Locate the cell with the specified text and output its [X, Y] center coordinate. 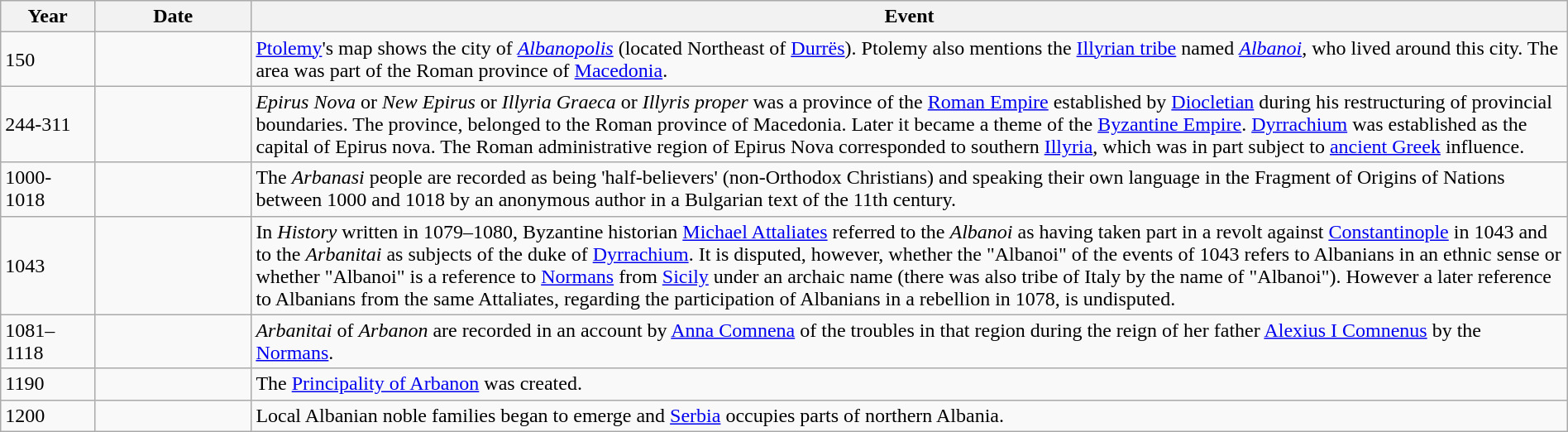
1081–1118 [48, 341]
Year [48, 17]
150 [48, 60]
1190 [48, 384]
244-311 [48, 124]
1043 [48, 265]
Local Albanian noble families began to emerge and Serbia occupies parts of northern Albania. [910, 415]
1000-1018 [48, 189]
Event [910, 17]
1200 [48, 415]
Date [172, 17]
The Principality of Arbanon was created. [910, 384]
